For the text-containing cell, return its midpoint in [X, Y] coordinate format. 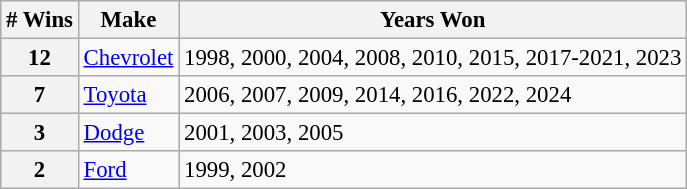
Dodge [128, 133]
3 [40, 133]
Years Won [433, 20]
2006, 2007, 2009, 2014, 2016, 2022, 2024 [433, 95]
12 [40, 58]
Make [128, 20]
7 [40, 95]
2 [40, 170]
Chevrolet [128, 58]
Toyota [128, 95]
Ford [128, 170]
1999, 2002 [433, 170]
# Wins [40, 20]
1998, 2000, 2004, 2008, 2010, 2015, 2017-2021, 2023 [433, 58]
2001, 2003, 2005 [433, 133]
